Find where the given text appears and provide that cell's center as (X, Y) coordinate. 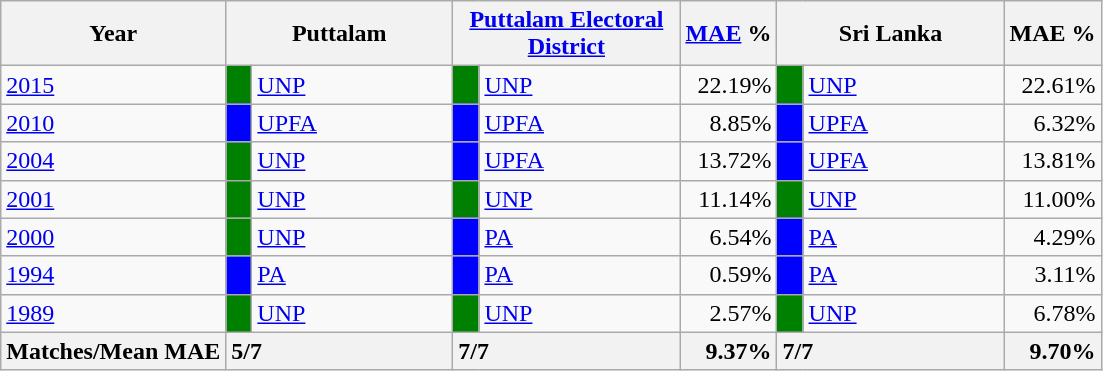
Puttalam (340, 34)
11.14% (728, 199)
22.19% (728, 85)
9.70% (1052, 351)
2000 (114, 237)
2010 (114, 123)
8.85% (728, 123)
3.11% (1052, 275)
0.59% (728, 275)
1989 (114, 313)
13.81% (1052, 161)
6.78% (1052, 313)
1994 (114, 275)
2004 (114, 161)
Year (114, 34)
2015 (114, 85)
4.29% (1052, 237)
13.72% (728, 161)
Sri Lanka (890, 34)
6.32% (1052, 123)
6.54% (728, 237)
11.00% (1052, 199)
2.57% (728, 313)
Matches/Mean MAE (114, 351)
2001 (114, 199)
9.37% (728, 351)
Puttalam Electoral District (566, 34)
22.61% (1052, 85)
5/7 (340, 351)
